Detect which cell encompasses the target text, then output its [X, Y] center coordinate. 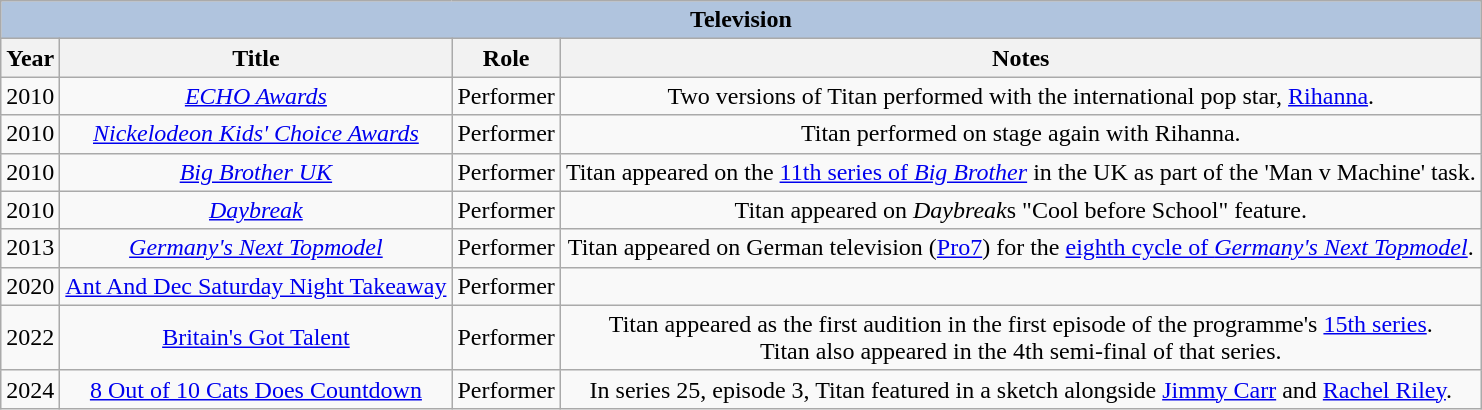
Titan appeared on the 11th series of Big Brother in the UK as part of the 'Man v Machine' task. [1020, 172]
Ant And Dec Saturday Night Takeaway [256, 286]
Title [256, 58]
Germany's Next Topmodel [256, 248]
Television [741, 20]
Titan appeared as the first audition in the first episode of the programme's 15th series.Titan also appeared in the 4th semi-final of that series. [1020, 338]
Britain's Got Talent [256, 338]
ECHO Awards [256, 96]
Daybreak [256, 210]
Notes [1020, 58]
8 Out of 10 Cats Does Countdown [256, 389]
Big Brother UK [256, 172]
In series 25, episode 3, Titan featured in a sketch alongside Jimmy Carr and Rachel Riley. [1020, 389]
2013 [30, 248]
Titan appeared on Daybreaks "Cool before School" feature. [1020, 210]
2020 [30, 286]
2024 [30, 389]
Titan appeared on German television (Pro7) for the eighth cycle of Germany's Next Topmodel. [1020, 248]
Titan performed on stage again with Rihanna. [1020, 134]
Nickelodeon Kids' Choice Awards [256, 134]
Two versions of Titan performed with the international pop star, Rihanna. [1020, 96]
Year [30, 58]
Role [506, 58]
2022 [30, 338]
